Determine the (X, Y) coordinate at the center of the cell enclosing the given text.  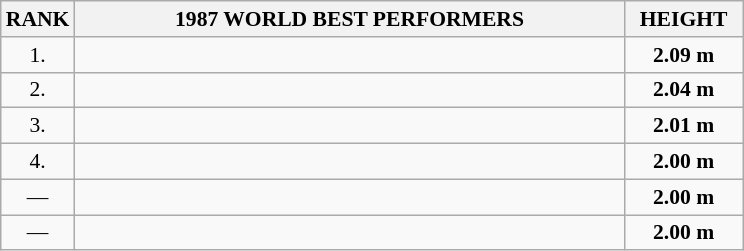
2.04 m (684, 90)
RANK (38, 19)
4. (38, 162)
3. (38, 126)
1987 WORLD BEST PERFORMERS (349, 19)
2.01 m (684, 126)
1. (38, 55)
2.09 m (684, 55)
HEIGHT (684, 19)
2. (38, 90)
